Extract the [X, Y] coordinate from the center of the cell holding the provided text.  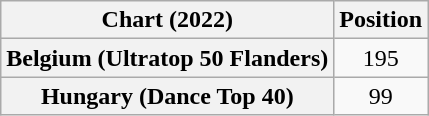
Position [381, 20]
Chart (2022) [168, 20]
Belgium (Ultratop 50 Flanders) [168, 58]
99 [381, 96]
195 [381, 58]
Hungary (Dance Top 40) [168, 96]
